Find where the given text appears and provide that cell's center as (x, y) coordinate. 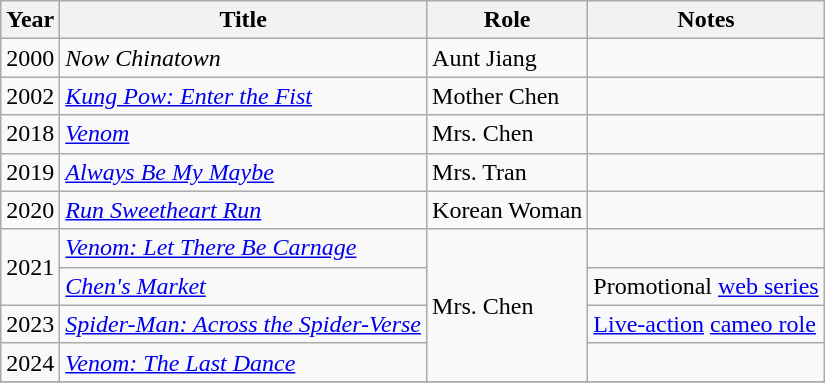
Title (244, 20)
2019 (30, 172)
Live-action cameo role (706, 324)
Spider-Man: Across the Spider-Verse (244, 324)
2020 (30, 210)
Notes (706, 20)
2002 (30, 96)
Always Be My Maybe (244, 172)
Venom: Let There Be Carnage (244, 248)
2024 (30, 362)
Mother Chen (508, 96)
Role (508, 20)
Chen's Market (244, 286)
Mrs. Tran (508, 172)
Now Chinatown (244, 58)
Venom: The Last Dance (244, 362)
Promotional web series (706, 286)
Year (30, 20)
Aunt Jiang (508, 58)
2018 (30, 134)
Korean Woman (508, 210)
Venom (244, 134)
Run Sweetheart Run (244, 210)
2000 (30, 58)
2021 (30, 267)
Kung Pow: Enter the Fist (244, 96)
2023 (30, 324)
